From the cell containing the given text, extract its center point as (x, y) coordinate. 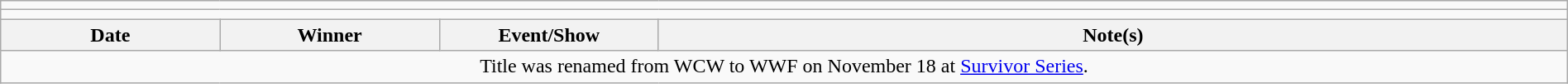
Note(s) (1113, 35)
Event/Show (549, 35)
Date (111, 35)
Title was renamed from WCW to WWF on November 18 at Survivor Series. (784, 67)
Winner (329, 35)
